Pinpoint the cell where the given text exists, returning its [x, y] midpoint coordinate. 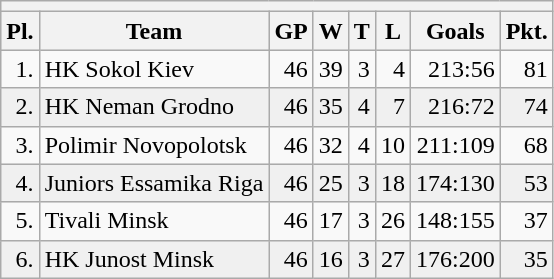
6. [20, 259]
16 [330, 259]
GP [291, 31]
174:130 [455, 183]
Goals [455, 31]
Juniors Essamika Riga [154, 183]
18 [392, 183]
176:200 [455, 259]
Tivali Minsk [154, 221]
1. [20, 69]
53 [526, 183]
L [392, 31]
32 [330, 145]
Team [154, 31]
25 [330, 183]
211:109 [455, 145]
81 [526, 69]
7 [392, 107]
W [330, 31]
37 [526, 221]
4. [20, 183]
HK Junost Minsk [154, 259]
HK Neman Grodno [154, 107]
74 [526, 107]
2. [20, 107]
17 [330, 221]
39 [330, 69]
68 [526, 145]
Polimir Novopolotsk [154, 145]
Pl. [20, 31]
5. [20, 221]
T [362, 31]
26 [392, 221]
10 [392, 145]
216:72 [455, 107]
213:56 [455, 69]
148:155 [455, 221]
3. [20, 145]
Pkt. [526, 31]
27 [392, 259]
HK Sokol Kiev [154, 69]
